From the cell containing the given text, extract its center point as [X, Y] coordinate. 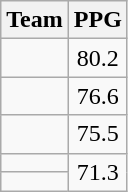
80.2 [98, 58]
PPG [98, 20]
71.3 [98, 172]
75.5 [98, 134]
Team [35, 20]
76.6 [98, 96]
